Return the (x, y) coordinate for the center point of the cell that contains the specified text.  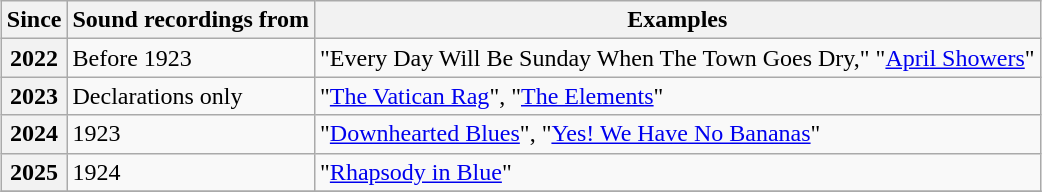
2024 (34, 134)
2022 (34, 58)
Sound recordings from (191, 20)
"Every Day Will Be Sunday When The Town Goes Dry," "April Showers" (678, 58)
2023 (34, 96)
1924 (191, 172)
Since (34, 20)
"The Vatican Rag", "The Elements" (678, 96)
Before 1923 (191, 58)
2025 (34, 172)
1923 (191, 134)
Examples (678, 20)
"Rhapsody in Blue" (678, 172)
Declarations only (191, 96)
"Downhearted Blues", "Yes! We Have No Bananas" (678, 134)
